Return [X, Y] of the center of cell containing provided text 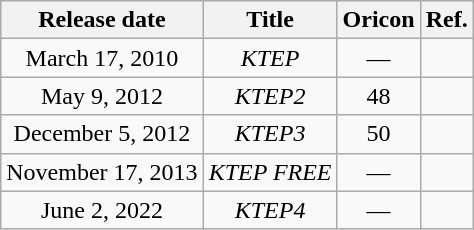
December 5, 2012 [102, 134]
Ref. [446, 20]
Release date [102, 20]
KTEP [270, 58]
50 [378, 134]
KTEP2 [270, 96]
Oricon [378, 20]
March 17, 2010 [102, 58]
48 [378, 96]
June 2, 2022 [102, 210]
May 9, 2012 [102, 96]
KTEP3 [270, 134]
KTEP FREE [270, 172]
KTEP4 [270, 210]
Title [270, 20]
November 17, 2013 [102, 172]
